Pinpoint the cell where the given text exists, returning its [X, Y] midpoint coordinate. 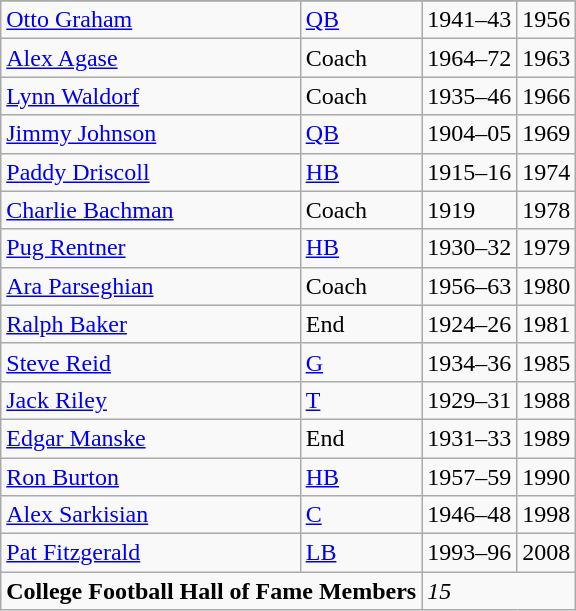
15 [499, 591]
1931–33 [470, 438]
1956–63 [470, 286]
Ralph Baker [150, 324]
Alex Agase [150, 58]
1988 [546, 400]
1924–26 [470, 324]
1964–72 [470, 58]
1904–05 [470, 134]
Otto Graham [150, 20]
1989 [546, 438]
1966 [546, 96]
1993–96 [470, 553]
Alex Sarkisian [150, 515]
1974 [546, 172]
Pat Fitzgerald [150, 553]
1919 [470, 210]
1946–48 [470, 515]
Ara Parseghian [150, 286]
T [361, 400]
1978 [546, 210]
1981 [546, 324]
1929–31 [470, 400]
1985 [546, 362]
1957–59 [470, 477]
Steve Reid [150, 362]
1963 [546, 58]
Pug Rentner [150, 248]
Charlie Bachman [150, 210]
Ron Burton [150, 477]
1956 [546, 20]
LB [361, 553]
1979 [546, 248]
2008 [546, 553]
G [361, 362]
Jimmy Johnson [150, 134]
Jack Riley [150, 400]
1934–36 [470, 362]
C [361, 515]
1915–16 [470, 172]
1990 [546, 477]
1969 [546, 134]
1998 [546, 515]
1941–43 [470, 20]
1980 [546, 286]
Edgar Manske [150, 438]
College Football Hall of Fame Members [212, 591]
1935–46 [470, 96]
Lynn Waldorf [150, 96]
Paddy Driscoll [150, 172]
1930–32 [470, 248]
